Provide the (X, Y) coordinate of the cell's center where the given text is located.  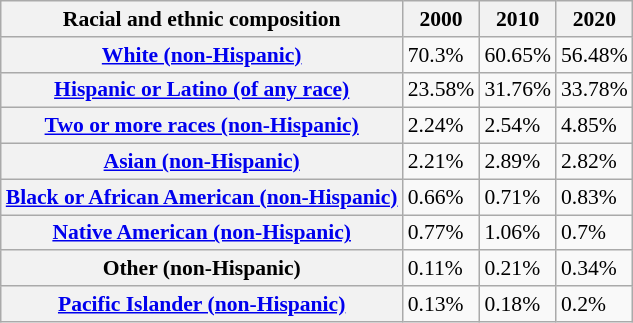
2.82% (594, 162)
56.48% (594, 55)
0.34% (594, 269)
2.89% (518, 162)
White (non-Hispanic) (202, 55)
0.83% (594, 197)
2.54% (518, 126)
4.85% (594, 126)
Native American (non-Hispanic) (202, 233)
33.78% (594, 90)
2.24% (442, 126)
0.7% (594, 233)
Pacific Islander (non-Hispanic) (202, 304)
0.18% (518, 304)
2000 (442, 19)
Two or more races (non-Hispanic) (202, 126)
70.3% (442, 55)
1.06% (518, 233)
2020 (594, 19)
23.58% (442, 90)
2.21% (442, 162)
60.65% (518, 55)
Black or African American (non-Hispanic) (202, 197)
Racial and ethnic composition (202, 19)
0.77% (442, 233)
2010 (518, 19)
0.66% (442, 197)
Other (non-Hispanic) (202, 269)
31.76% (518, 90)
Asian (non-Hispanic) (202, 162)
0.11% (442, 269)
0.2% (594, 304)
0.13% (442, 304)
0.21% (518, 269)
Hispanic or Latino (of any race) (202, 90)
0.71% (518, 197)
